Pinpoint the cell where the given text exists, returning its (x, y) midpoint coordinate. 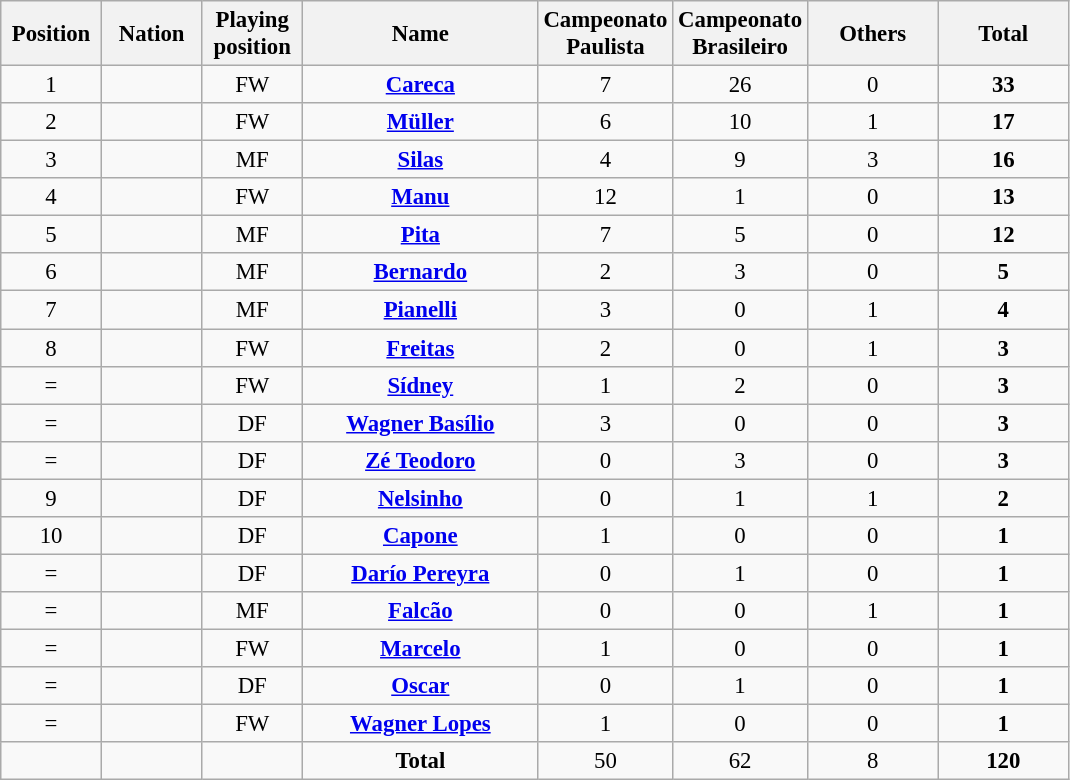
Pita (421, 235)
26 (740, 85)
Zé Teodoro (421, 460)
Bernardo (421, 273)
16 (1004, 160)
Oscar (421, 686)
Name (421, 34)
Müller (421, 122)
120 (1004, 761)
Darío Pereyra (421, 573)
Nelsinho (421, 498)
Position (52, 34)
33 (1004, 85)
Nation (152, 34)
Wagner Basílio (421, 423)
Marcelo (421, 648)
17 (1004, 122)
Silas (421, 160)
Wagner Lopes (421, 724)
Pianelli (421, 310)
Campeonato Brasileiro (740, 34)
Freitas (421, 348)
Sídney (421, 385)
13 (1004, 197)
Manu (421, 197)
Capone (421, 536)
Falcão (421, 611)
62 (740, 761)
50 (606, 761)
Careca (421, 85)
Campeonato Paulista (606, 34)
Playing position (252, 34)
Others (872, 34)
